Locate the cell with the specified text and output its [x, y] center coordinate. 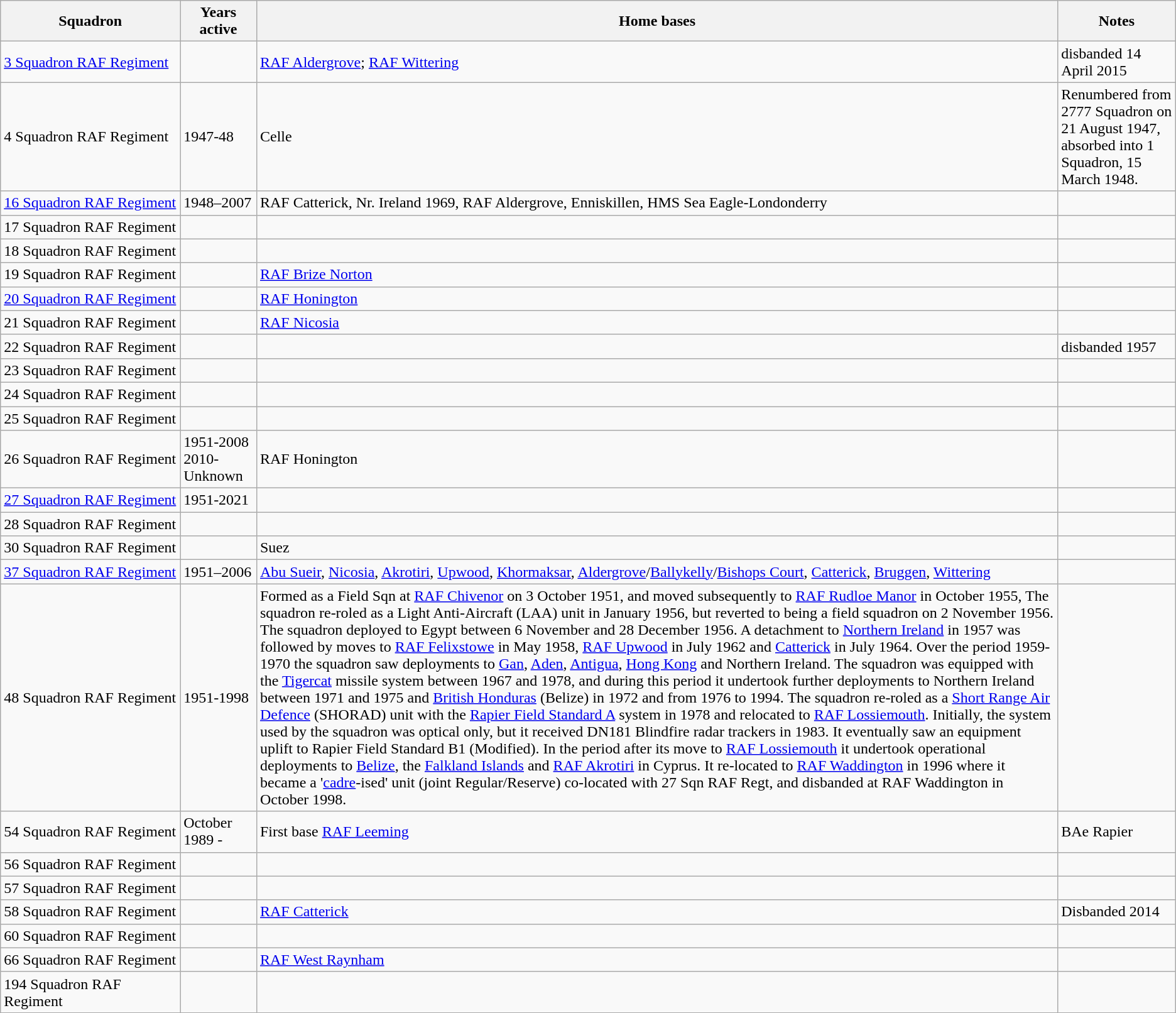
48 Squadron RAF Regiment [90, 698]
24 Squadron RAF Regiment [90, 394]
disbanded 14 April 2015 [1117, 62]
Years active [219, 21]
16 Squadron RAF Regiment [90, 203]
BAe Rapier [1117, 832]
Squadron [90, 21]
54 Squadron RAF Regiment [90, 832]
October 1989 - [219, 832]
58 Squadron RAF Regiment [90, 912]
Notes [1117, 21]
First base RAF Leeming [657, 832]
27 Squadron RAF Regiment [90, 500]
3 Squadron RAF Regiment [90, 62]
1951-2021 [219, 500]
20 Squadron RAF Regiment [90, 298]
22 Squadron RAF Regiment [90, 346]
RAF Brize Norton [657, 275]
23 Squadron RAF Regiment [90, 370]
RAF Catterick, Nr. Ireland 1969, RAF Aldergrove, Enniskillen, HMS Sea Eagle-Londonderry [657, 203]
18 Squadron RAF Regiment [90, 251]
17 Squadron RAF Regiment [90, 227]
60 Squadron RAF Regiment [90, 936]
1951–2006 [219, 572]
19 Squadron RAF Regiment [90, 275]
Disbanded 2014 [1117, 912]
RAF Nicosia [657, 322]
28 Squadron RAF Regiment [90, 524]
66 Squadron RAF Regiment [90, 960]
1951-20082010-Unknown [219, 459]
1951-1998 [219, 698]
RAF Catterick [657, 912]
Renumbered from 2777 Squadron on 21 August 1947, absorbed into 1 Squadron, 15 March 1948. [1117, 137]
Celle [657, 137]
4 Squadron RAF Regiment [90, 137]
Home bases [657, 21]
1947-48 [219, 137]
RAF Aldergrove; RAF Wittering [657, 62]
56 Squadron RAF Regiment [90, 864]
disbanded 1957 [1117, 346]
1948–2007 [219, 203]
194 Squadron RAF Regiment [90, 992]
57 Squadron RAF Regiment [90, 888]
37 Squadron RAF Regiment [90, 572]
25 Squadron RAF Regiment [90, 418]
21 Squadron RAF Regiment [90, 322]
26 Squadron RAF Regiment [90, 459]
Suez [657, 548]
Abu Sueir, Nicosia, Akrotiri, Upwood, Khormaksar, Aldergrove/Ballykelly/Bishops Court, Catterick, Bruggen, Wittering [657, 572]
30 Squadron RAF Regiment [90, 548]
RAF West Raynham [657, 960]
